Capture the cell that displays the provided text and extract its (x, y) central coordinate. 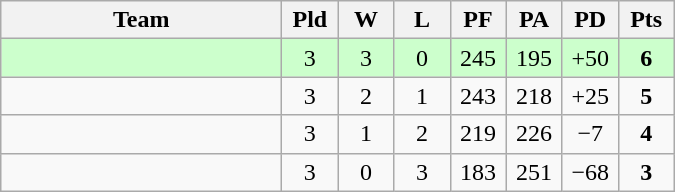
5 (646, 96)
+50 (590, 58)
245 (478, 58)
218 (534, 96)
+25 (590, 96)
L (422, 20)
219 (478, 134)
Team (142, 20)
−68 (590, 172)
4 (646, 134)
Pld (310, 20)
−7 (590, 134)
226 (534, 134)
PF (478, 20)
6 (646, 58)
Pts (646, 20)
W (366, 20)
183 (478, 172)
243 (478, 96)
195 (534, 58)
PD (590, 20)
PA (534, 20)
251 (534, 172)
